Pinpoint the cell where the given text exists, returning its [X, Y] midpoint coordinate. 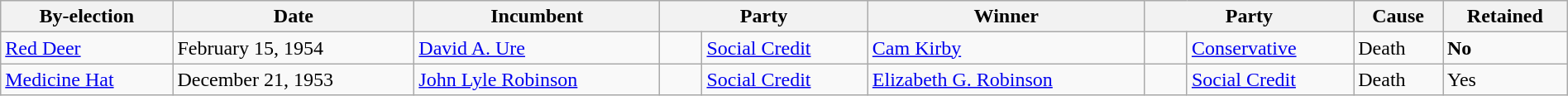
December 21, 1953 [294, 79]
Date [294, 17]
Cam Kirby [1006, 48]
Cause [1398, 17]
Elizabeth G. Robinson [1006, 79]
Incumbent [538, 17]
Yes [1505, 79]
Medicine Hat [87, 79]
Winner [1006, 17]
By-election [87, 17]
David A. Ure [538, 48]
Conservative [1270, 48]
February 15, 1954 [294, 48]
John Lyle Robinson [538, 79]
Red Deer [87, 48]
No [1505, 48]
Retained [1505, 17]
